From the cell containing the given text, extract its center point as (x, y) coordinate. 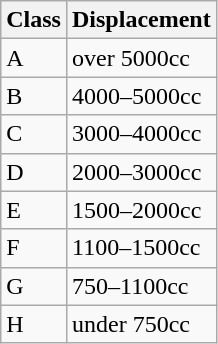
Class (34, 20)
H (34, 324)
3000–4000cc (141, 134)
1500–2000cc (141, 210)
750–1100cc (141, 286)
2000–3000cc (141, 172)
4000–5000cc (141, 96)
D (34, 172)
over 5000cc (141, 58)
B (34, 96)
1100–1500cc (141, 248)
F (34, 248)
Displacement (141, 20)
A (34, 58)
C (34, 134)
G (34, 286)
E (34, 210)
under 750cc (141, 324)
